Output the [X, Y] coordinate of the center of the cell containing the given text.  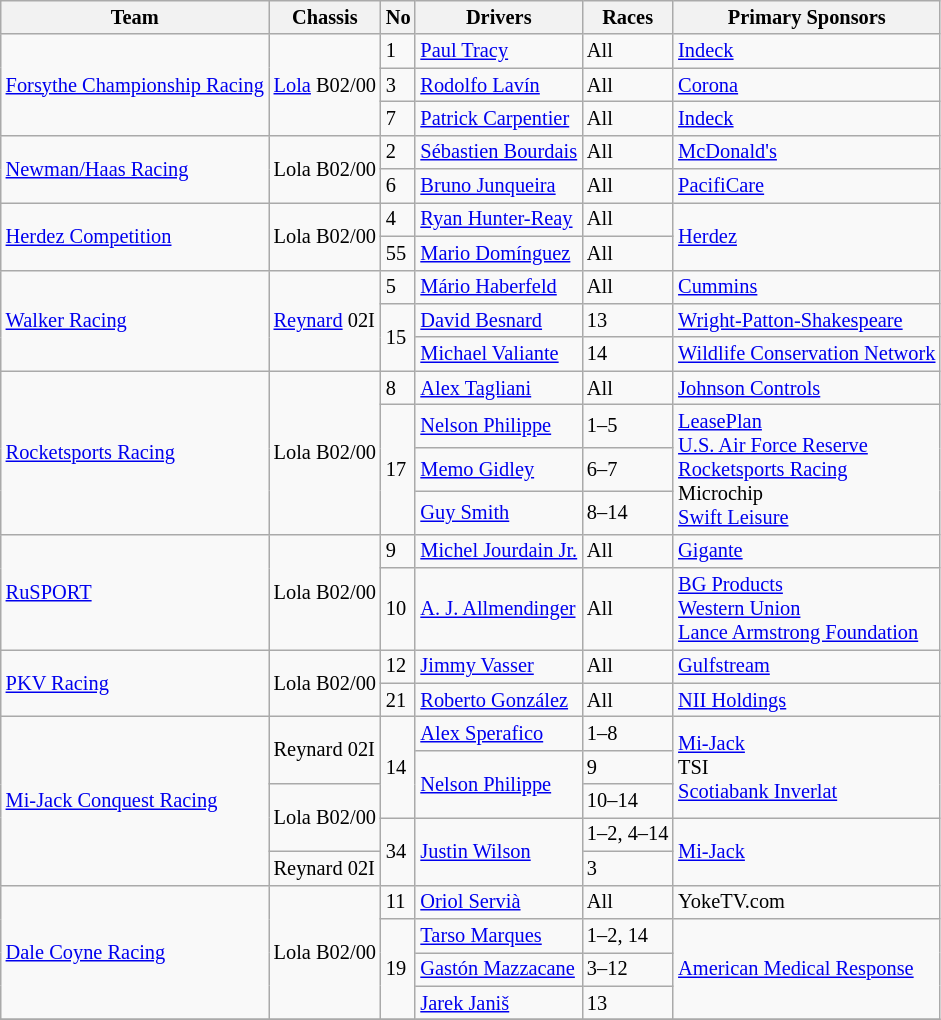
Herdez Competition [135, 236]
15 [398, 336]
6–7 [628, 468]
34 [398, 850]
Jarek Janiš [498, 1003]
1–5 [628, 426]
Michael Valiante [498, 354]
Team [135, 17]
Guy Smith [498, 512]
Forsythe Championship Racing [135, 84]
Paul Tracy [498, 51]
Patrick Carpentier [498, 118]
10–14 [628, 801]
Walker Racing [135, 320]
21 [398, 700]
Mi-Jack TSI Scotiabank Inverlat [806, 766]
5 [398, 287]
17 [398, 469]
Drivers [498, 17]
12 [398, 666]
Newman/Haas Racing [135, 168]
10 [398, 609]
Races [628, 17]
PacifiCare [806, 186]
19 [398, 968]
Cummins [806, 287]
Wildlife Conservation Network [806, 354]
Sébastien Bourdais [498, 152]
Mario Domínguez [498, 253]
A. J. Allmendinger [498, 609]
3–12 [628, 969]
Gastón Mazzacane [498, 969]
Mi-Jack [806, 850]
RuSPORT [135, 592]
David Besnard [498, 320]
McDonald's [806, 152]
Herdez [806, 236]
Primary Sponsors [806, 17]
NII Holdings [806, 700]
Rocketsports Racing [135, 452]
Alex Sperafico [498, 733]
Johnson Controls [806, 388]
7 [398, 118]
1 [398, 51]
11 [398, 902]
Michel Jourdain Jr. [498, 551]
Corona [806, 85]
Dale Coyne Racing [135, 952]
1–2, 14 [628, 935]
Gigante [806, 551]
PKV Racing [135, 682]
YokeTV.com [806, 902]
1–2, 4–14 [628, 834]
8 [398, 388]
8–14 [628, 512]
Tarso Marques [498, 935]
Gulfstream [806, 666]
Rodolfo Lavín [498, 85]
LeasePlan U.S. Air Force Reserve Rocketsports Racing Microchip Swift Leisure [806, 469]
2 [398, 152]
Jimmy Vasser [498, 666]
No [398, 17]
Oriol Servià [498, 902]
Memo Gidley [498, 468]
1–8 [628, 733]
Chassis [325, 17]
Alex Tagliani [498, 388]
Mi-Jack Conquest Racing [135, 800]
Roberto González [498, 700]
Mário Haberfeld [498, 287]
American Medical Response [806, 968]
Justin Wilson [498, 850]
Wright-Patton-Shakespeare [806, 320]
Bruno Junqueira [498, 186]
55 [398, 253]
BG Products Western Union Lance Armstrong Foundation [806, 609]
4 [398, 219]
Ryan Hunter-Reay [498, 219]
6 [398, 186]
